Output the (X, Y) coordinate of the center of the cell containing the given text.  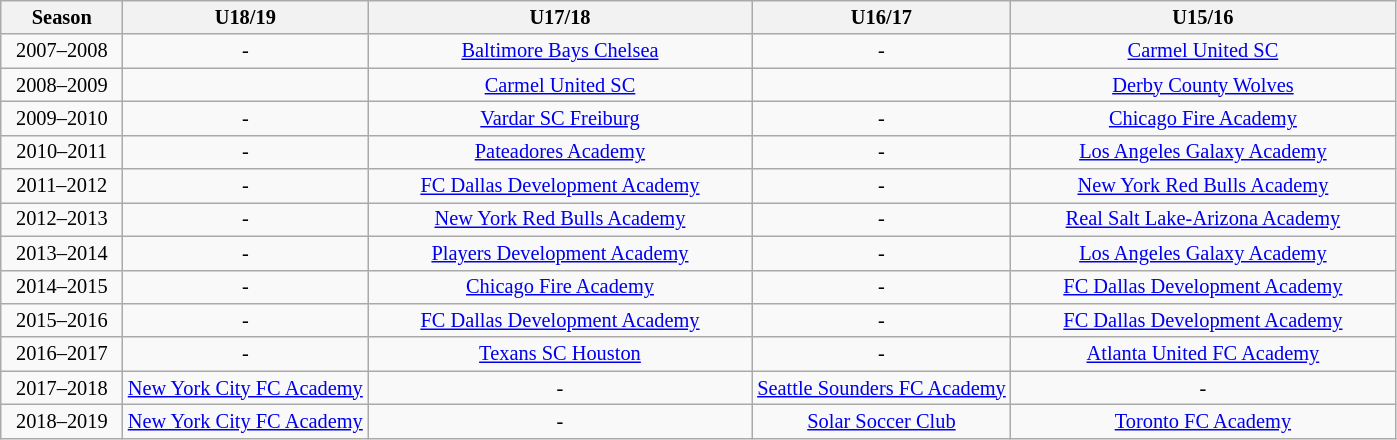
Baltimore Bays Chelsea (560, 51)
Texans SC Houston (560, 354)
2010–2011 (62, 152)
Season (62, 17)
Derby County Wolves (1204, 85)
2009–2010 (62, 118)
Toronto FC Academy (1204, 421)
2013–2014 (62, 253)
Solar Soccer Club (881, 421)
2012–2013 (62, 219)
2011–2012 (62, 186)
2007–2008 (62, 51)
2017–2018 (62, 388)
Real Salt Lake-Arizona Academy (1204, 219)
Atlanta United FC Academy (1204, 354)
2014–2015 (62, 287)
U18/19 (246, 17)
2016–2017 (62, 354)
Seattle Sounders FC Academy (881, 388)
Pateadores Academy (560, 152)
2015–2016 (62, 320)
Vardar SC Freiburg (560, 118)
U17/18 (560, 17)
2008–2009 (62, 85)
U15/16 (1204, 17)
2018–2019 (62, 421)
U16/17 (881, 17)
Players Development Academy (560, 253)
